For the text-containing cell, return its midpoint in [X, Y] coordinate format. 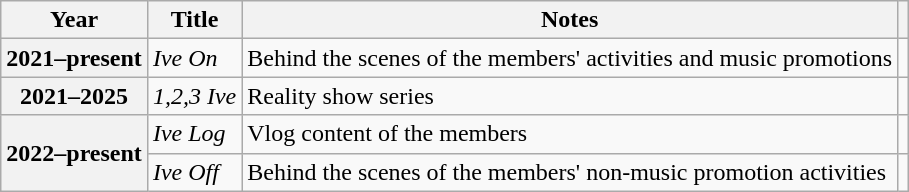
1,2,3 Ive [194, 96]
Ive On [194, 58]
2021–present [74, 58]
Title [194, 20]
Behind the scenes of the members' activities and music promotions [570, 58]
2021–2025 [74, 96]
Behind the scenes of the members' non-music promotion activities [570, 172]
Ive Log [194, 134]
Vlog content of the members [570, 134]
Year [74, 20]
2022–present [74, 153]
Notes [570, 20]
Reality show series [570, 96]
Ive Off [194, 172]
